For the text-containing cell, return its midpoint in [X, Y] coordinate format. 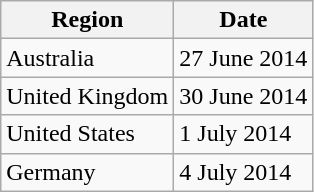
United States [88, 134]
Germany [88, 172]
Australia [88, 58]
4 July 2014 [244, 172]
1 July 2014 [244, 134]
27 June 2014 [244, 58]
Region [88, 20]
United Kingdom [88, 96]
30 June 2014 [244, 96]
Date [244, 20]
